Detect which cell encompasses the target text, then output its [x, y] center coordinate. 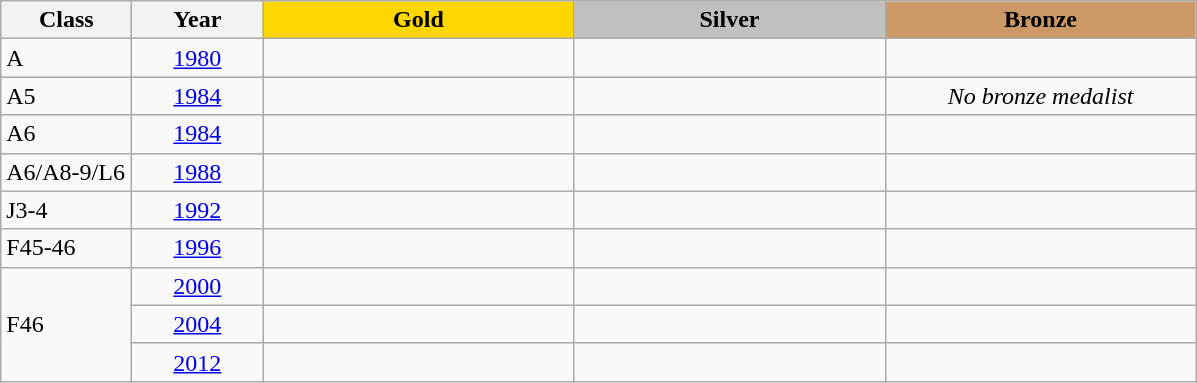
Bronze [1040, 20]
A5 [66, 96]
2004 [198, 324]
2012 [198, 362]
1992 [198, 210]
F46 [66, 324]
J3-4 [66, 210]
A [66, 58]
A6/A8-9/L6 [66, 172]
Year [198, 20]
F45-46 [66, 248]
A6 [66, 134]
1996 [198, 248]
Class [66, 20]
1980 [198, 58]
Gold [418, 20]
No bronze medalist [1040, 96]
Silver [730, 20]
1988 [198, 172]
2000 [198, 286]
